Output the (x, y) coordinate of the center of the cell containing the given text.  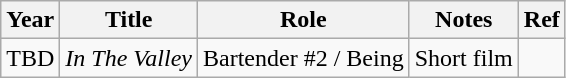
Role (304, 20)
Ref (542, 20)
TBD (30, 58)
Short film (464, 58)
Year (30, 20)
Bartender #2 / Being (304, 58)
Title (129, 20)
In The Valley (129, 58)
Notes (464, 20)
